Output the [X, Y] coordinate of the center of the cell containing the given text.  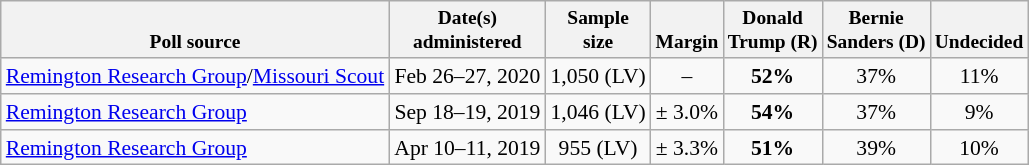
1,050 (LV) [598, 76]
9% [979, 112]
1,046 (LV) [598, 112]
Samplesize [598, 30]
Margin [687, 30]
Undecided [979, 30]
± 3.0% [687, 112]
52% [772, 76]
54% [772, 112]
– [687, 76]
Remington Research Group [195, 112]
Date(s)administered [467, 30]
Remington Research Group/Missouri Scout [195, 76]
Sep 18–19, 2019 [467, 112]
Feb 26–27, 2020 [467, 76]
Poll source [195, 30]
BernieSanders (D) [876, 30]
11% [979, 76]
DonaldTrump (R) [772, 30]
